Find where the given text appears and provide that cell's center as (x, y) coordinate. 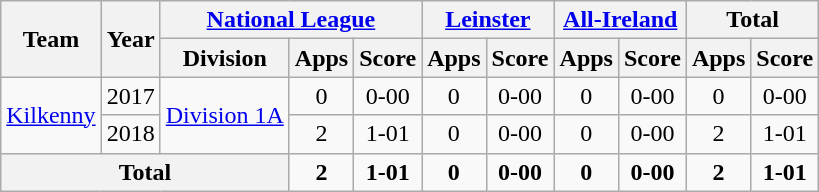
Division 1A (224, 115)
Kilkenny (51, 115)
Team (51, 39)
2018 (130, 134)
All-Ireland (620, 20)
National League (290, 20)
Leinster (488, 20)
2017 (130, 96)
Year (130, 39)
Division (224, 58)
